For the text-containing cell, return its midpoint in (x, y) coordinate format. 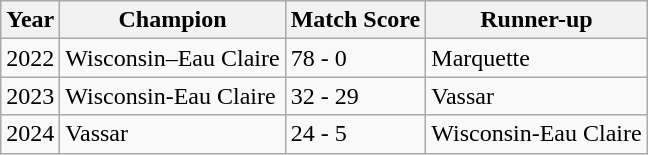
78 - 0 (356, 58)
2024 (30, 134)
24 - 5 (356, 134)
32 - 29 (356, 96)
Year (30, 20)
Runner-up (536, 20)
2023 (30, 96)
Champion (172, 20)
Marquette (536, 58)
Match Score (356, 20)
2022 (30, 58)
Wisconsin–Eau Claire (172, 58)
